Return the [x, y] coordinate for the center point of the cell that contains the specified text.  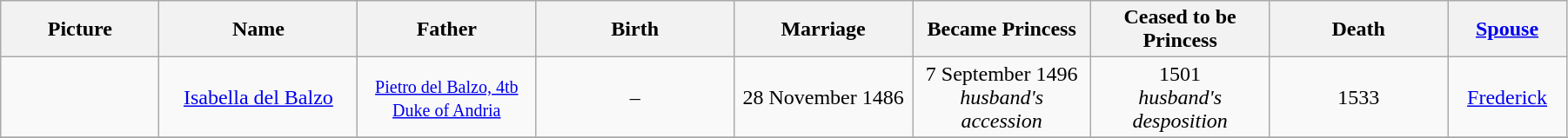
Became Princess [1002, 30]
Isabella del Balzo [258, 97]
Spouse [1507, 30]
Father [447, 30]
Death [1359, 30]
Ceased to be Princess [1180, 30]
Picture [80, 30]
7 September 1496husband's accession [1002, 97]
Frederick [1507, 97]
Birth [635, 30]
1533 [1359, 97]
28 November 1486 [823, 97]
Name [258, 30]
Marriage [823, 30]
1501husband's desposition [1180, 97]
– [635, 97]
Pietro del Balzo, 4tb Duke of Andria [447, 97]
